Extract the [X, Y] coordinate from the center of the cell holding the provided text.  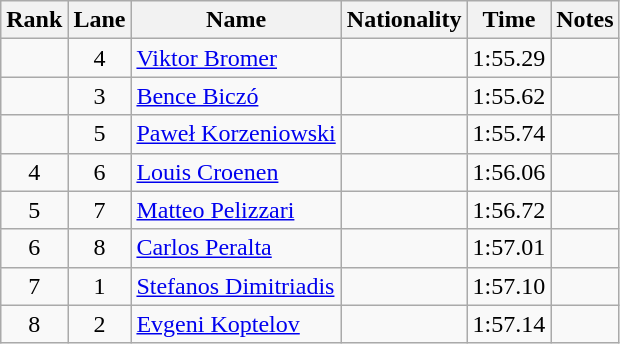
Rank [34, 20]
Matteo Pelizzari [236, 210]
Time [509, 20]
1:55.74 [509, 134]
Nationality [404, 20]
1:55.62 [509, 96]
Name [236, 20]
Carlos Peralta [236, 248]
Louis Croenen [236, 172]
2 [100, 324]
1:57.10 [509, 286]
Viktor Bromer [236, 58]
3 [100, 96]
Notes [585, 20]
1:56.72 [509, 210]
1:57.14 [509, 324]
Paweł Korzeniowski [236, 134]
Bence Biczó [236, 96]
1:56.06 [509, 172]
Lane [100, 20]
Stefanos Dimitriadis [236, 286]
1:55.29 [509, 58]
1 [100, 286]
Evgeni Koptelov [236, 324]
1:57.01 [509, 248]
